Pinpoint the cell where the given text exists, returning its [X, Y] midpoint coordinate. 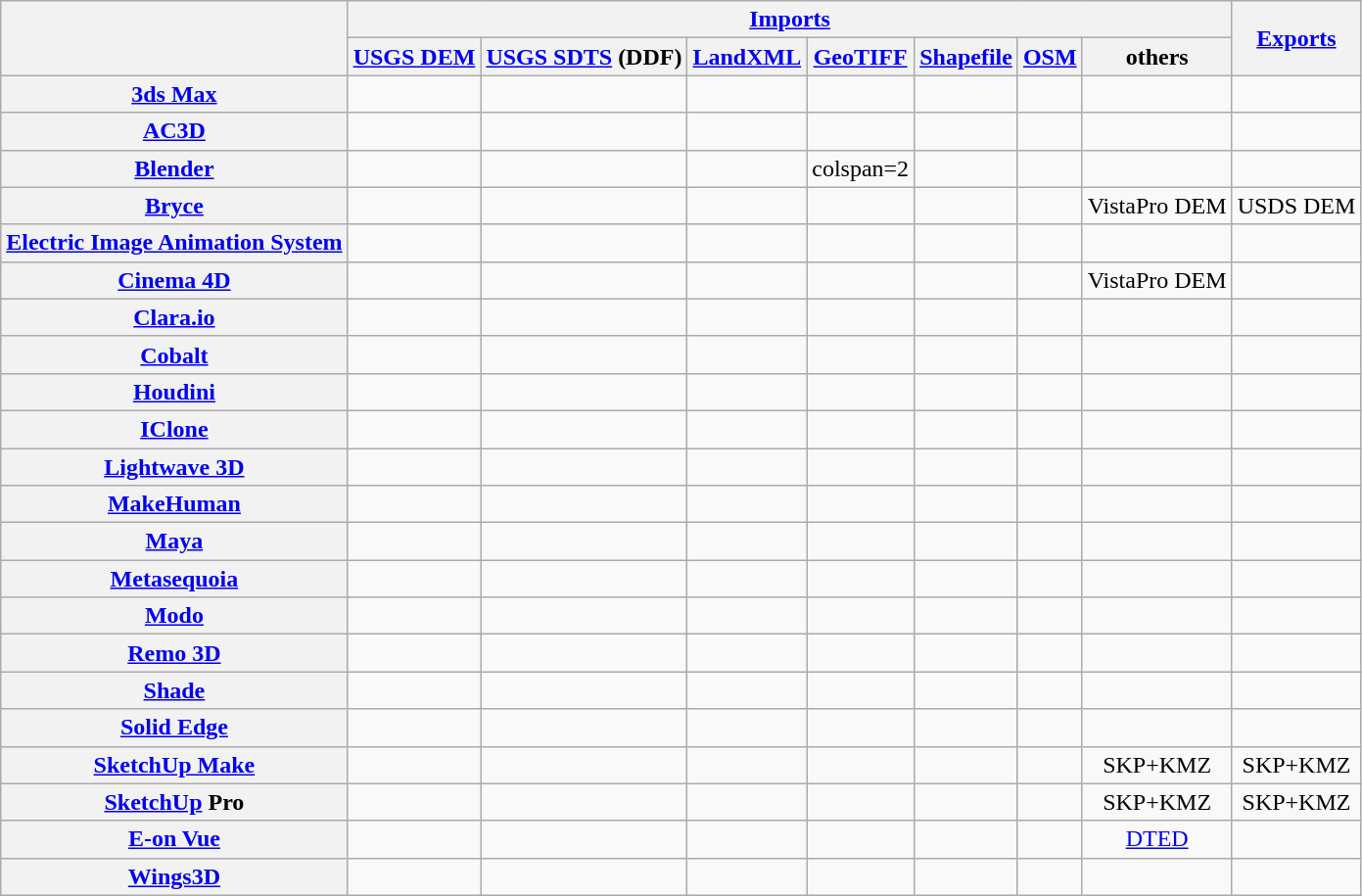
colspan=2 [861, 168]
Wings3D [174, 876]
Lightwave 3D [174, 467]
3ds Max [174, 94]
others [1157, 57]
AC3D [174, 131]
Cinema 4D [174, 280]
Bryce [174, 206]
SketchUp Make [174, 765]
OSM [1050, 57]
USGS DEM [414, 57]
Imports [789, 20]
IClone [174, 429]
LandXML [747, 57]
Exports [1296, 38]
Cobalt [174, 354]
Electric Image Animation System [174, 243]
GeoTIFF [861, 57]
Metasequoia [174, 579]
Solid Edge [174, 728]
Clara.io [174, 317]
Shapefile [966, 57]
Blender [174, 168]
Houdini [174, 392]
Shade [174, 690]
Maya [174, 542]
USDS DEM [1296, 206]
Remo 3D [174, 653]
Modo [174, 616]
SketchUp Pro [174, 802]
DTED [1157, 839]
MakeHuman [174, 504]
E-on Vue [174, 839]
USGS SDTS (DDF) [584, 57]
